Return [X, Y] of the center of cell containing provided text 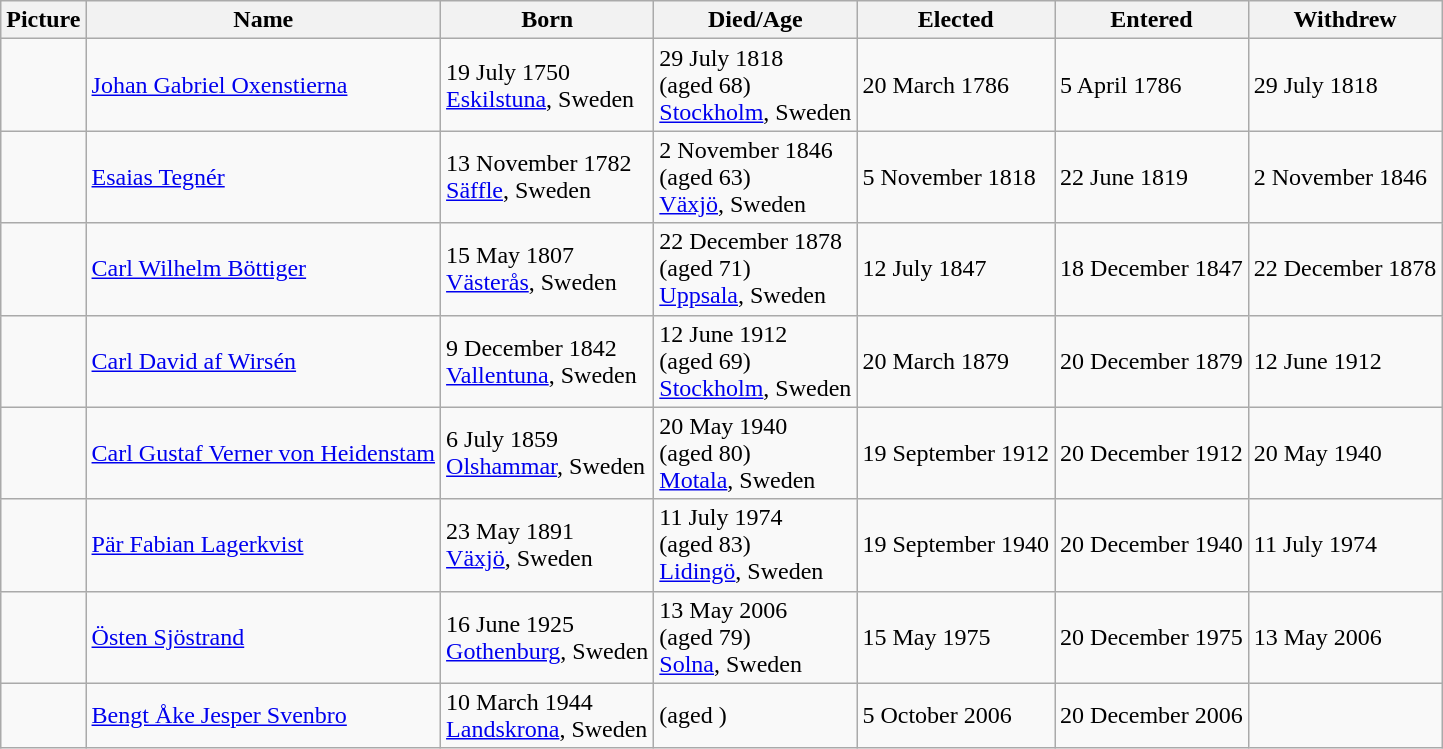
12 July 1847 [956, 269]
22 December 1878 (aged 71) Uppsala, Sweden [756, 269]
12 June 1912 [1345, 361]
Carl Wilhelm Böttiger [264, 269]
6 July 1859 Olshammar, Sweden [548, 453]
19 July 1750 Eskilstuna, Sweden [548, 85]
Carl Gustaf Verner von Heidenstam [264, 453]
Pär Fabian Lagerkvist [264, 545]
19 September 1912 [956, 453]
12 June 1912 (aged 69) Stockholm, Sweden [756, 361]
11 July 1974 (aged 83) Lidingö, Sweden [756, 545]
13 November 1782 Säffle, Sweden [548, 177]
Entered [1152, 20]
2 November 1846 (aged 63) Växjö, Sweden [756, 177]
13 May 2006 (aged 79) Solna, Sweden [756, 637]
Carl David af Wirsén [264, 361]
20 December 1879 [1152, 361]
20 December 1940 [1152, 545]
(aged ) [756, 716]
29 July 1818 (aged 68) Stockholm, Sweden [756, 85]
11 July 1974 [1345, 545]
5 October 2006 [956, 716]
Died/Age [756, 20]
Johan Gabriel Oxenstierna [264, 85]
9 December 1842 Vallentuna, Sweden [548, 361]
20 December 1912 [1152, 453]
15 May 1807 Västerås, Sweden [548, 269]
5 November 1818 [956, 177]
Withdrew [1345, 20]
Bengt Åke Jesper Svenbro [264, 716]
16 June 1925 Gothenburg, Sweden [548, 637]
29 July 1818 [1345, 85]
20 December 1975 [1152, 637]
2 November 1846 [1345, 177]
Born [548, 20]
20 May 1940 (aged 80) Motala, Sweden [756, 453]
Östen Sjöstrand [264, 637]
Name [264, 20]
10 March 1944 Landskrona, Sweden [548, 716]
22 June 1819 [1152, 177]
Elected [956, 20]
13 May 2006 [1345, 637]
20 May 1940 [1345, 453]
18 December 1847 [1152, 269]
Picture [44, 20]
20 March 1879 [956, 361]
15 May 1975 [956, 637]
22 December 1878 [1345, 269]
Esaias Tegnér [264, 177]
19 September 1940 [956, 545]
20 December 2006 [1152, 716]
20 March 1786 [956, 85]
23 May 1891 Växjö, Sweden [548, 545]
5 April 1786 [1152, 85]
